Find where the given text appears and provide that cell's center as [x, y] coordinate. 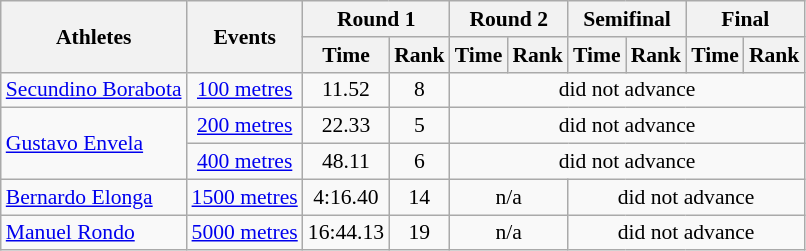
19 [420, 233]
Manuel Rondo [94, 233]
Events [245, 36]
48.11 [346, 162]
16:44.13 [346, 233]
1500 metres [245, 197]
6 [420, 162]
5000 metres [245, 233]
400 metres [245, 162]
Bernardo Elonga [94, 197]
4:16.40 [346, 197]
8 [420, 90]
200 metres [245, 126]
Final [745, 19]
11.52 [346, 90]
Round 2 [509, 19]
Semifinal [627, 19]
5 [420, 126]
Round 1 [376, 19]
Athletes [94, 36]
Secundino Borabota [94, 90]
Gustavo Envela [94, 144]
14 [420, 197]
100 metres [245, 90]
22.33 [346, 126]
